Capture the cell that displays the provided text and extract its (X, Y) central coordinate. 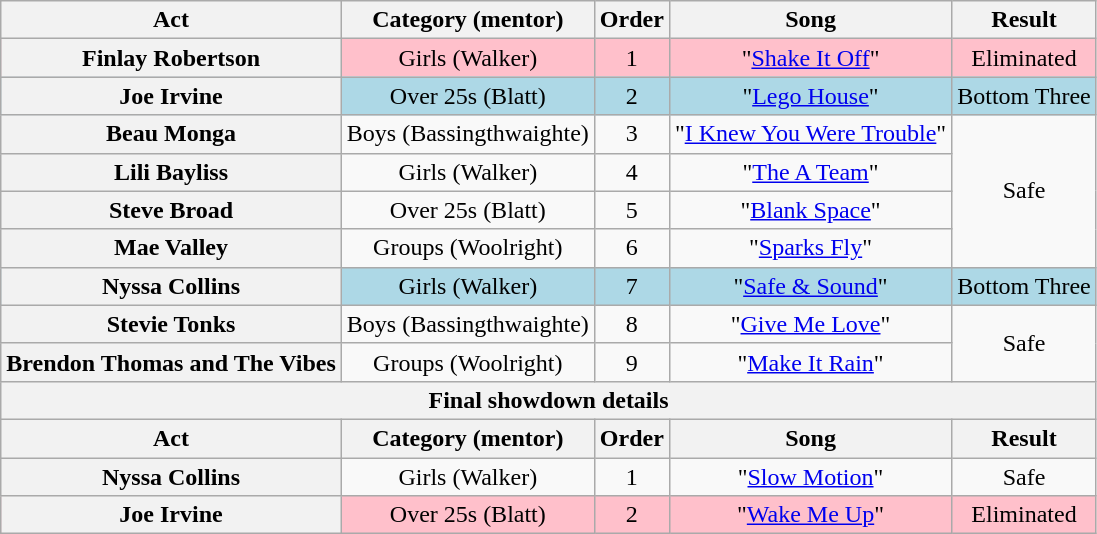
"Shake It Off" (810, 58)
Mae Valley (172, 248)
"The A Team" (810, 172)
"Sparks Fly" (810, 248)
3 (632, 134)
Final showdown details (549, 400)
5 (632, 210)
6 (632, 248)
Lili Bayliss (172, 172)
"Wake Me Up" (810, 515)
"I Knew You Were Trouble" (810, 134)
8 (632, 324)
"Blank Space" (810, 210)
"Give Me Love" (810, 324)
Stevie Tonks (172, 324)
"Slow Motion" (810, 477)
7 (632, 286)
Beau Monga (172, 134)
9 (632, 362)
"Safe & Sound" (810, 286)
Brendon Thomas and The Vibes (172, 362)
"Make It Rain" (810, 362)
Finlay Robertson (172, 58)
"Lego House" (810, 96)
Steve Broad (172, 210)
4 (632, 172)
